Determine the (X, Y) coordinate at the center of the cell enclosing the given text.  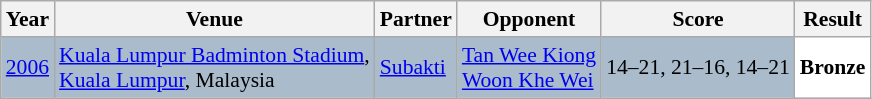
Venue (214, 19)
2006 (28, 68)
Partner (416, 19)
Kuala Lumpur Badminton Stadium,Kuala Lumpur, Malaysia (214, 68)
Opponent (529, 19)
14–21, 21–16, 14–21 (698, 68)
Tan Wee Kiong Woon Khe Wei (529, 68)
Score (698, 19)
Subakti (416, 68)
Result (833, 19)
Year (28, 19)
Bronze (833, 68)
